Output the [x, y] coordinate of the center of the cell containing the given text.  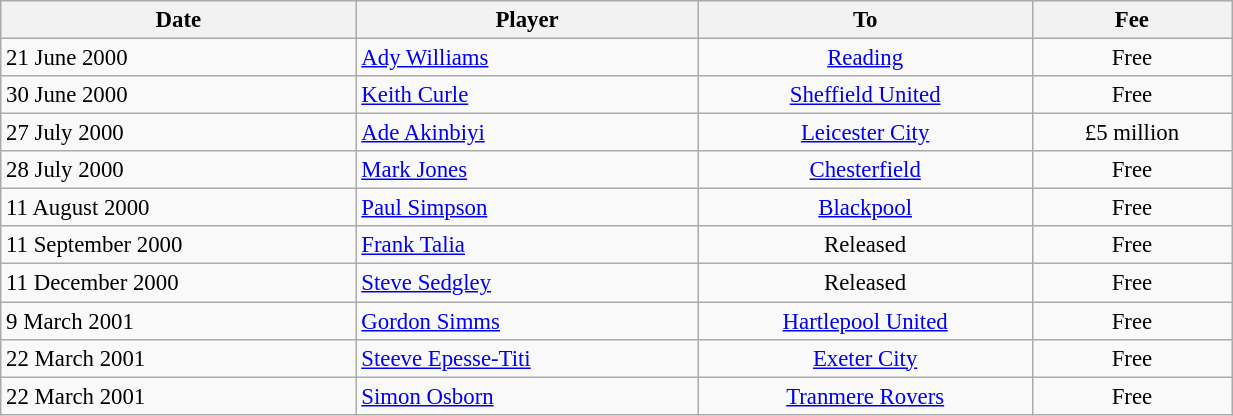
Keith Curle [527, 95]
Hartlepool United [865, 321]
Fee [1132, 20]
To [865, 20]
Sheffield United [865, 95]
Player [527, 20]
£5 million [1132, 133]
Steve Sedgley [527, 283]
Gordon Simms [527, 321]
11 September 2000 [178, 245]
Simon Osborn [527, 396]
27 July 2000 [178, 133]
Paul Simpson [527, 208]
11 August 2000 [178, 208]
Reading [865, 58]
Frank Talia [527, 245]
Tranmere Rovers [865, 396]
30 June 2000 [178, 95]
28 July 2000 [178, 170]
Steeve Epesse-Titi [527, 358]
Blackpool [865, 208]
Ade Akinbiyi [527, 133]
Mark Jones [527, 170]
9 March 2001 [178, 321]
11 December 2000 [178, 283]
Exeter City [865, 358]
Chesterfield [865, 170]
21 June 2000 [178, 58]
Date [178, 20]
Ady Williams [527, 58]
Leicester City [865, 133]
